For the text-containing cell, return its midpoint in (X, Y) coordinate format. 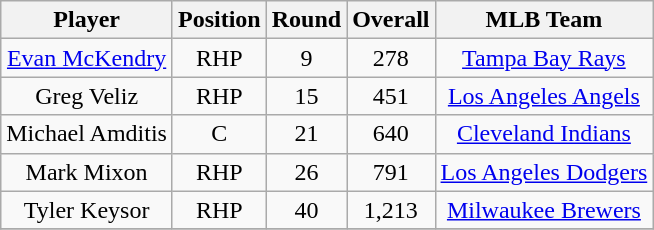
278 (391, 58)
Tampa Bay Rays (544, 58)
26 (306, 172)
15 (306, 96)
9 (306, 58)
Los Angeles Dodgers (544, 172)
Milwaukee Brewers (544, 210)
640 (391, 134)
21 (306, 134)
1,213 (391, 210)
C (219, 134)
Los Angeles Angels (544, 96)
Player (87, 20)
MLB Team (544, 20)
Tyler Keysor (87, 210)
40 (306, 210)
Mark Mixon (87, 172)
Overall (391, 20)
Greg Veliz (87, 96)
451 (391, 96)
Cleveland Indians (544, 134)
Michael Amditis (87, 134)
791 (391, 172)
Evan McKendry (87, 58)
Round (306, 20)
Position (219, 20)
